Provide the [X, Y] coordinate of the cell's center where the given text is located.  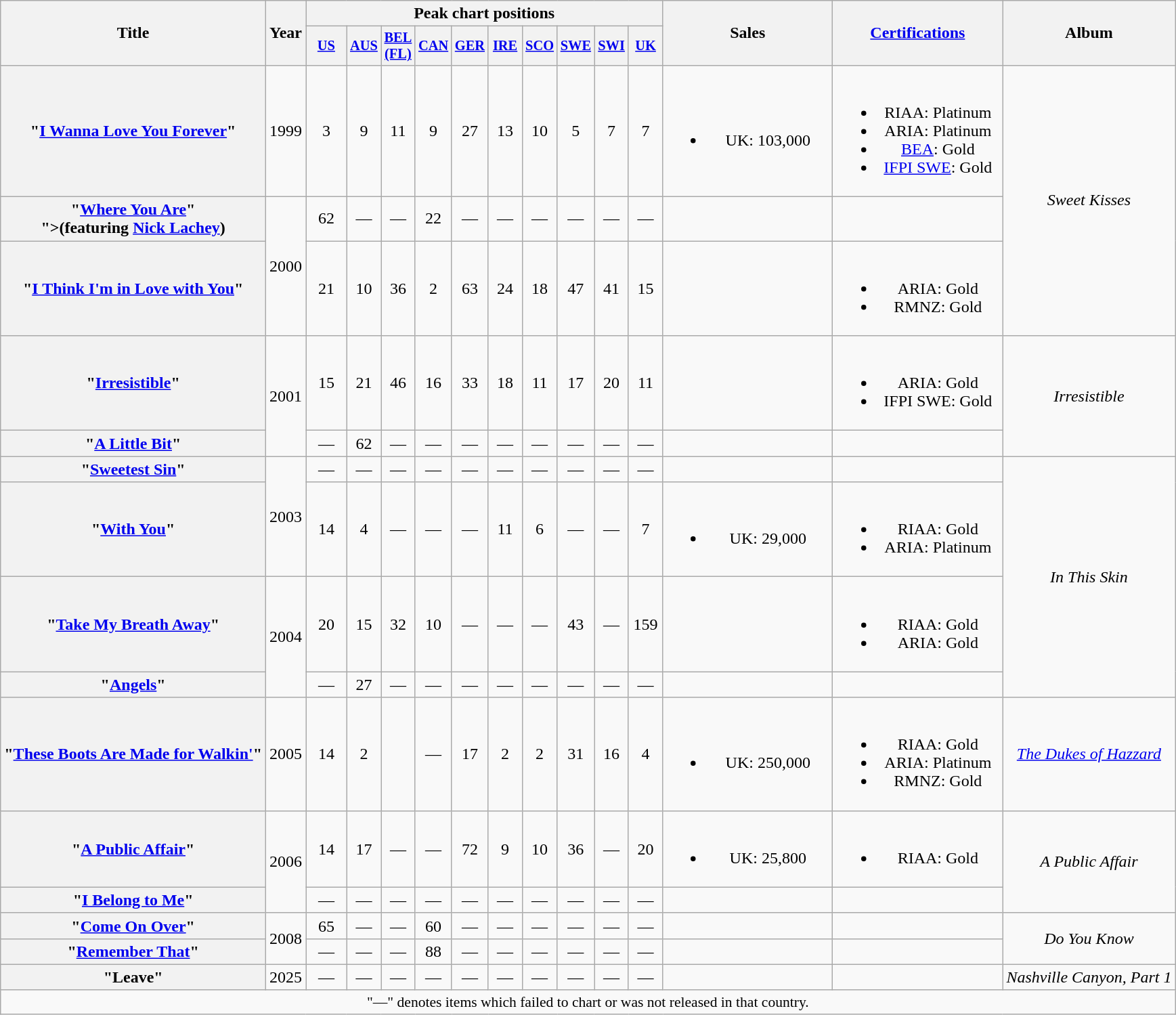
13 [505, 131]
Irresistible [1089, 396]
US [326, 46]
CAN [433, 46]
BEL(FL) [398, 46]
"Take My Breath Away" [133, 624]
SCO [540, 46]
2000 [286, 267]
RIAA: GoldARIA: Gold [918, 624]
Sweet Kisses [1089, 200]
72 [470, 849]
Year [286, 33]
RIAA: GoldARIA: PlatinumRMNZ: Gold [918, 754]
"I Wanna Love You Forever" [133, 131]
Do You Know [1089, 938]
"—" denotes items which failed to chart or was not released in that country. [588, 1002]
Sales [747, 33]
UK: 250,000 [747, 754]
"Angels" [133, 685]
5 [575, 131]
"Leave" [133, 977]
2025 [286, 977]
43 [575, 624]
88 [433, 951]
Album [1089, 33]
Peak chart positions [485, 14]
"Come On Over" [133, 926]
"With You" [133, 530]
2001 [286, 396]
AUS [364, 46]
"A Little Bit" [133, 444]
IRE [505, 46]
SWE [575, 46]
UK [645, 46]
UK: 25,800 [747, 849]
32 [398, 624]
The Dukes of Hazzard [1089, 754]
RIAA: Gold [918, 849]
"I Belong to Me" [133, 900]
UK: 103,000 [747, 131]
2005 [286, 754]
41 [611, 288]
"These Boots Are Made for Walkin'" [133, 754]
1999 [286, 131]
UK: 29,000 [747, 530]
Nashville Canyon, Part 1 [1089, 977]
3 [326, 131]
"Irresistible" [133, 383]
A Public Affair [1089, 861]
2003 [286, 517]
SWI [611, 46]
GER [470, 46]
22 [433, 219]
ARIA: GoldIFPI SWE: Gold [918, 383]
Certifications [918, 33]
63 [470, 288]
159 [645, 624]
"Where You Are"">(featuring Nick Lachey) [133, 219]
In This Skin [1089, 577]
65 [326, 926]
ARIA: GoldRMNZ: Gold [918, 288]
33 [470, 383]
2008 [286, 938]
"A Public Affair" [133, 849]
2004 [286, 637]
RIAA: GoldARIA: Platinum [918, 530]
31 [575, 754]
60 [433, 926]
2006 [286, 861]
RIAA: PlatinumARIA: PlatinumBEA: GoldIFPI SWE: Gold [918, 131]
46 [398, 383]
"Sweetest Sin" [133, 469]
Title [133, 33]
47 [575, 288]
6 [540, 530]
24 [505, 288]
"I Think I'm in Love with You" [133, 288]
"Remember That" [133, 951]
